Pinpoint the cell where the given text exists, returning its (x, y) midpoint coordinate. 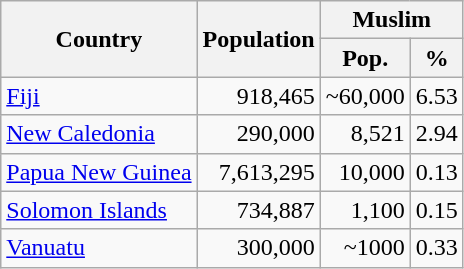
Fiji (99, 96)
290,000 (258, 134)
Solomon Islands (99, 210)
2.94 (436, 134)
Pop. (365, 58)
734,887 (258, 210)
0.15 (436, 210)
1,100 (365, 210)
300,000 (258, 248)
~1000 (365, 248)
Papua New Guinea (99, 172)
Population (258, 39)
0.33 (436, 248)
New Caledonia (99, 134)
Muslim (392, 20)
10,000 (365, 172)
8,521 (365, 134)
Country (99, 39)
6.53 (436, 96)
~60,000 (365, 96)
Vanuatu (99, 248)
0.13 (436, 172)
918,465 (258, 96)
% (436, 58)
7,613,295 (258, 172)
